From the cell containing the given text, extract its center point as (x, y) coordinate. 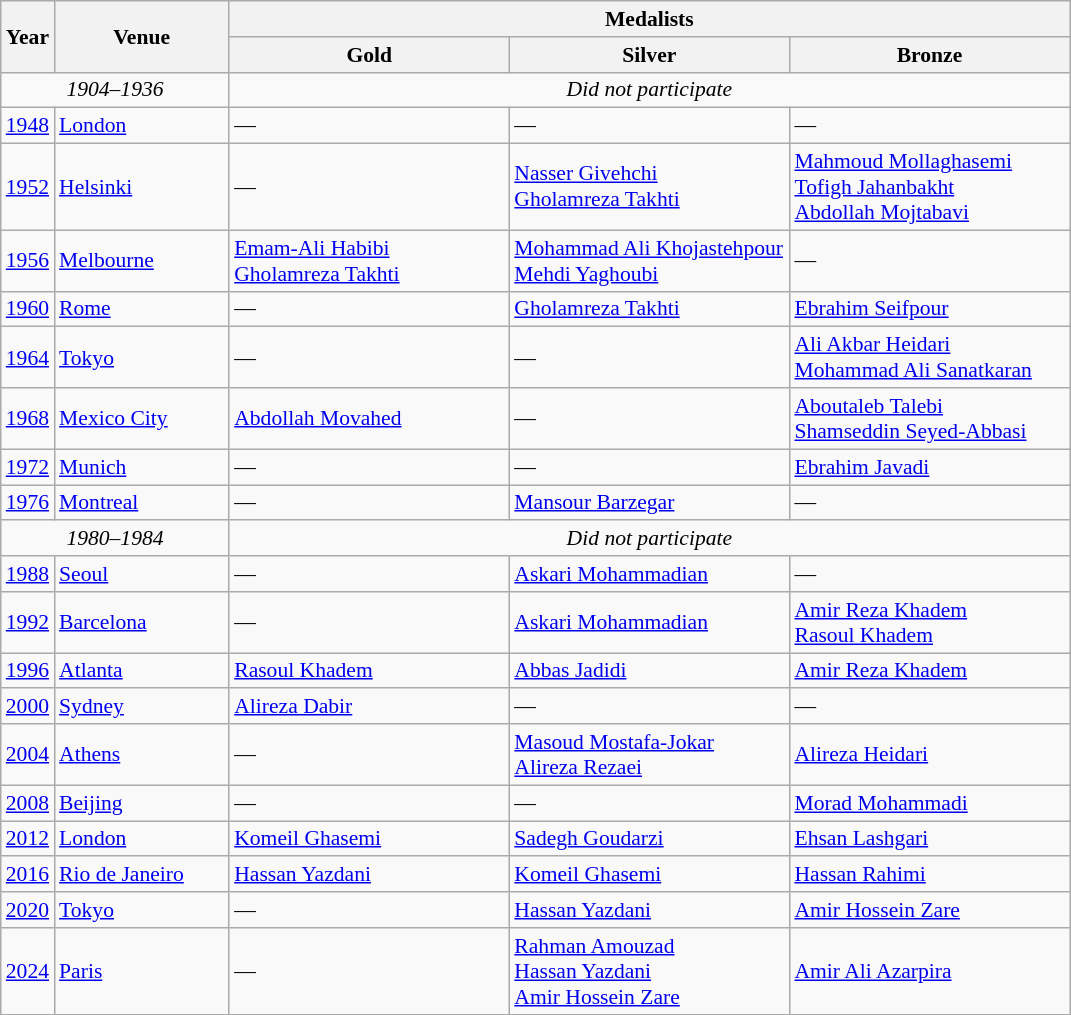
Athens (142, 754)
1968 (28, 418)
1960 (28, 309)
Bronze (929, 55)
Melbourne (142, 260)
1904–1936 (115, 90)
Rio de Janeiro (142, 875)
Paris (142, 972)
Morad Mohammadi (929, 803)
Amir Reza Khadem (929, 671)
Aboutaleb TalebiShamseddin Seyed-Abbasi (929, 418)
Rasoul Khadem (369, 671)
Munich (142, 467)
2012 (28, 839)
2020 (28, 910)
Sydney (142, 707)
Ebrahim Javadi (929, 467)
Atlanta (142, 671)
Alireza Heidari (929, 754)
Abdollah Movahed (369, 418)
Rahman AmouzadHassan YazdaniAmir Hossein Zare (649, 972)
Amir Reza KhademRasoul Khadem (929, 622)
Mohammad Ali KhojastehpourMehdi Yaghoubi (649, 260)
2000 (28, 707)
2004 (28, 754)
Masoud Mostafa-JokarAlireza Rezaei (649, 754)
1976 (28, 503)
Mansour Barzegar (649, 503)
Alireza Dabir (369, 707)
1952 (28, 188)
Sadegh Goudarzi (649, 839)
1972 (28, 467)
Mexico City (142, 418)
Gold (369, 55)
2016 (28, 875)
Silver (649, 55)
Gholamreza Takhti (649, 309)
1948 (28, 126)
Ali Akbar HeidariMohammad Ali Sanatkaran (929, 358)
1964 (28, 358)
Rome (142, 309)
1980–1984 (115, 539)
2024 (28, 972)
Medalists (649, 19)
1988 (28, 574)
Helsinki (142, 188)
Venue (142, 36)
Barcelona (142, 622)
Abbas Jadidi (649, 671)
2008 (28, 803)
1956 (28, 260)
Montreal (142, 503)
Seoul (142, 574)
Year (28, 36)
1996 (28, 671)
Amir Ali Azarpira (929, 972)
Hassan Rahimi (929, 875)
Mahmoud MollaghasemiTofigh JahanbakhtAbdollah Mojtabavi (929, 188)
Ehsan Lashgari (929, 839)
Emam-Ali HabibiGholamreza Takhti (369, 260)
Amir Hossein Zare (929, 910)
Ebrahim Seifpour (929, 309)
Beijing (142, 803)
Nasser GivehchiGholamreza Takhti (649, 188)
1992 (28, 622)
